Scan for the cell matching the given text and deliver its [x, y] coordinate at center. 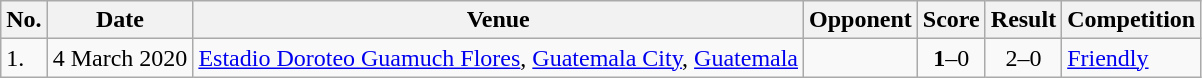
Date [120, 20]
Estadio Doroteo Guamuch Flores, Guatemala City, Guatemala [498, 58]
4 March 2020 [120, 58]
1–0 [951, 58]
2–0 [1023, 58]
No. [24, 20]
Opponent [861, 20]
Score [951, 20]
Result [1023, 20]
Competition [1132, 20]
Venue [498, 20]
1. [24, 58]
Friendly [1132, 58]
